Identify which cell holds the provided text, then report its [X, Y] central coordinate. 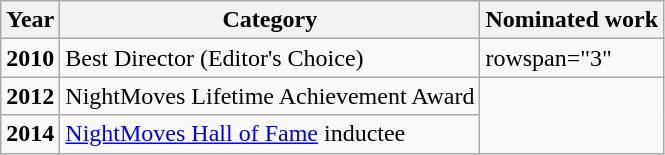
rowspan="3" [572, 58]
Year [30, 20]
Nominated work [572, 20]
2010 [30, 58]
2014 [30, 134]
NightMoves Hall of Fame inductee [270, 134]
Category [270, 20]
Best Director (Editor's Choice) [270, 58]
2012 [30, 96]
NightMoves Lifetime Achievement Award [270, 96]
